Identify which cell holds the provided text, then report its [x, y] central coordinate. 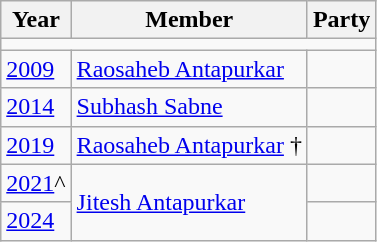
2021^ [36, 183]
Year [36, 20]
Party [341, 20]
2024 [36, 221]
2019 [36, 145]
2014 [36, 107]
Raosaheb Antapurkar † [189, 145]
2009 [36, 69]
Member [189, 20]
Raosaheb Antapurkar [189, 69]
Jitesh Antapurkar [189, 202]
Subhash Sabne [189, 107]
